Pinpoint the cell where the given text exists, returning its (X, Y) midpoint coordinate. 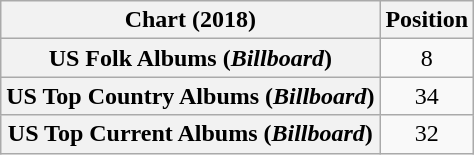
8 (427, 58)
Chart (2018) (190, 20)
34 (427, 96)
US Folk Albums (Billboard) (190, 58)
32 (427, 134)
Position (427, 20)
US Top Current Albums (Billboard) (190, 134)
US Top Country Albums (Billboard) (190, 96)
